Scan for the cell matching the given text and deliver its [X, Y] coordinate at center. 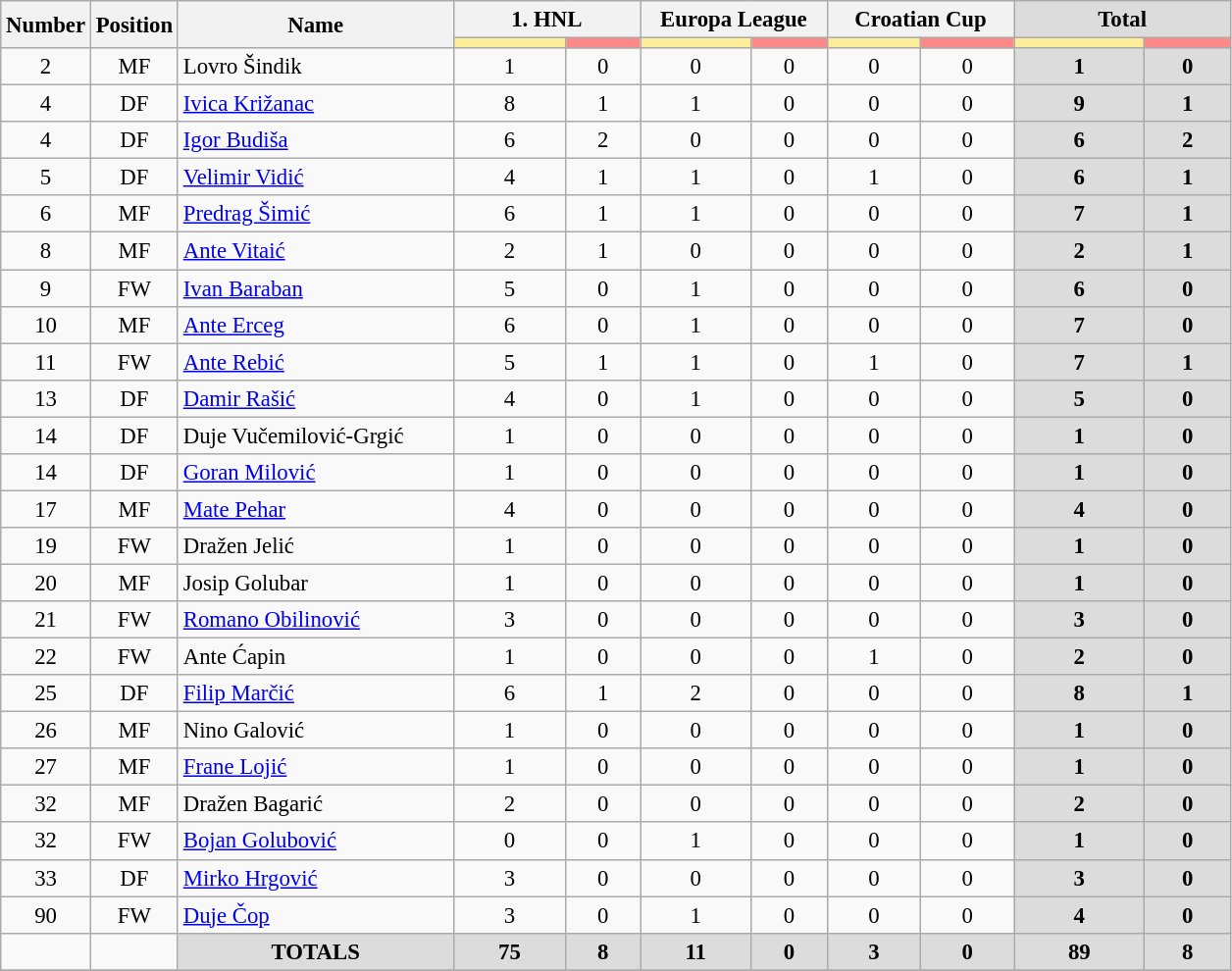
90 [46, 915]
Mirko Hrgović [316, 878]
Duje Vučemilović-Grgić [316, 435]
Romano Obilinović [316, 620]
Igor Budiša [316, 140]
Ante Rebić [316, 362]
Ante Ćapin [316, 657]
Dražen Jelić [316, 546]
Filip Marčić [316, 693]
Lovro Šindik [316, 67]
Ivica Križanac [316, 104]
Damir Rašić [316, 398]
TOTALS [316, 951]
75 [510, 951]
27 [46, 767]
Number [46, 25]
19 [46, 546]
Josip Golubar [316, 583]
Duje Čop [316, 915]
Predrag Šimić [316, 215]
Ivan Baraban [316, 288]
Bojan Golubović [316, 842]
Total [1122, 20]
Dražen Bagarić [316, 804]
Mate Pehar [316, 509]
22 [46, 657]
Europa League [734, 20]
21 [46, 620]
Velimir Vidić [316, 178]
Ante Vitaić [316, 251]
Goran Milović [316, 473]
17 [46, 509]
Frane Lojić [316, 767]
Position [133, 25]
26 [46, 731]
20 [46, 583]
Name [316, 25]
89 [1079, 951]
Ante Erceg [316, 325]
Croatian Cup [920, 20]
1. HNL [547, 20]
Nino Galović [316, 731]
33 [46, 878]
25 [46, 693]
10 [46, 325]
13 [46, 398]
